From the cell containing the given text, extract its center point as [x, y] coordinate. 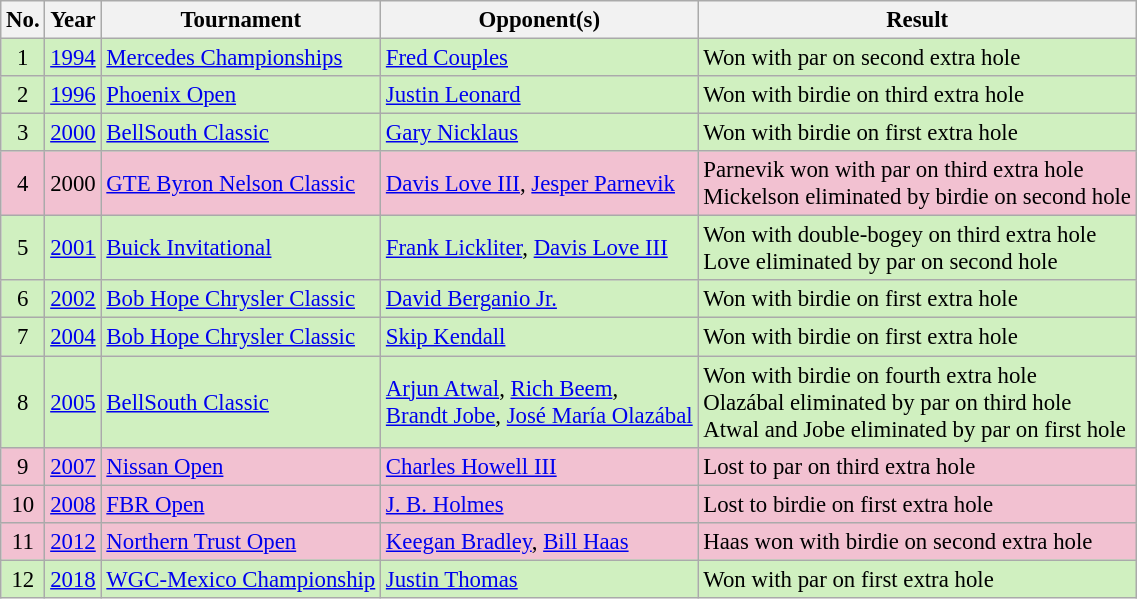
Parnevik won with par on third extra holeMickelson eliminated by birdie on second hole [917, 184]
1996 [73, 95]
Haas won with birdie on second extra hole [917, 541]
2002 [73, 299]
3 [23, 133]
9 [23, 466]
Buick Invitational [241, 248]
2004 [73, 337]
Opponent(s) [540, 20]
Won with birdie on fourth extra holeOlazábal eliminated by par on third holeAtwal and Jobe eliminated by par on first hole [917, 402]
Tournament [241, 20]
10 [23, 504]
GTE Byron Nelson Classic [241, 184]
5 [23, 248]
Result [917, 20]
Lost to par on third extra hole [917, 466]
Keegan Bradley, Bill Haas [540, 541]
J. B. Holmes [540, 504]
Justin Thomas [540, 579]
Charles Howell III [540, 466]
2001 [73, 248]
FBR Open [241, 504]
12 [23, 579]
8 [23, 402]
4 [23, 184]
2 [23, 95]
Mercedes Championships [241, 58]
2007 [73, 466]
2008 [73, 504]
Skip Kendall [540, 337]
Nissan Open [241, 466]
Fred Couples [540, 58]
Arjun Atwal, Rich Beem, Brandt Jobe, José María Olazábal [540, 402]
WGC-Mexico Championship [241, 579]
Northern Trust Open [241, 541]
No. [23, 20]
Gary Nicklaus [540, 133]
David Berganio Jr. [540, 299]
2005 [73, 402]
Won with par on first extra hole [917, 579]
Won with par on second extra hole [917, 58]
Davis Love III, Jesper Parnevik [540, 184]
1 [23, 58]
Lost to birdie on first extra hole [917, 504]
2012 [73, 541]
6 [23, 299]
2018 [73, 579]
1994 [73, 58]
Phoenix Open [241, 95]
Won with double-bogey on third extra holeLove eliminated by par on second hole [917, 248]
Justin Leonard [540, 95]
Year [73, 20]
7 [23, 337]
Frank Lickliter, Davis Love III [540, 248]
11 [23, 541]
Won with birdie on third extra hole [917, 95]
